Return (x, y) of the center of cell containing provided text 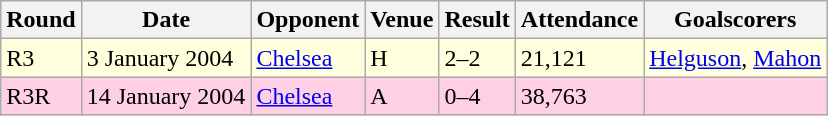
0–4 (477, 96)
A (402, 96)
Goalscorers (736, 20)
Round (41, 20)
R3R (41, 96)
Result (477, 20)
Attendance (579, 20)
38,763 (579, 96)
2–2 (477, 58)
H (402, 58)
Opponent (308, 20)
R3 (41, 58)
21,121 (579, 58)
Venue (402, 20)
14 January 2004 (166, 96)
3 January 2004 (166, 58)
Date (166, 20)
Helguson, Mahon (736, 58)
